Determine the (X, Y) coordinate at the center of the cell enclosing the given text.  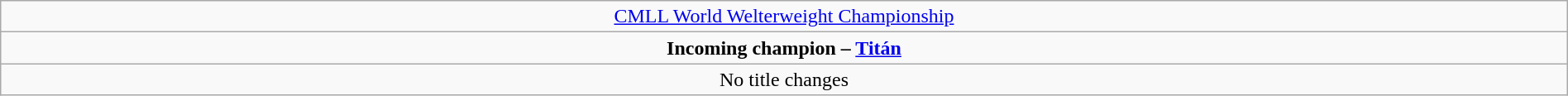
No title changes (784, 79)
Incoming champion – Titán (784, 48)
CMLL World Welterweight Championship (784, 17)
